Locate the cell with the specified text and output its [x, y] center coordinate. 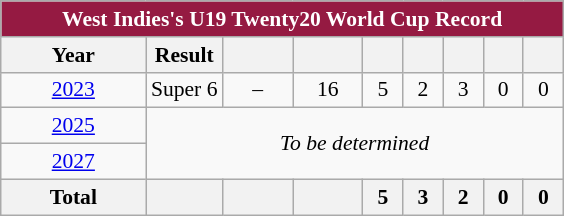
Result [184, 55]
Year [74, 55]
16 [328, 90]
West Indies's U19 Twenty20 World Cup Record [282, 19]
To be determined [355, 144]
Super 6 [184, 90]
2025 [74, 126]
– [258, 90]
2023 [74, 90]
Total [74, 197]
2027 [74, 162]
